Detect which cell encompasses the target text, then output its [x, y] center coordinate. 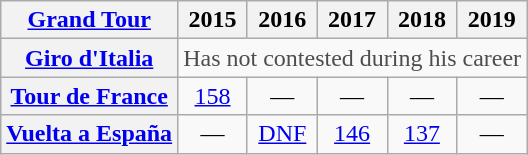
Grand Tour [90, 20]
137 [422, 134]
158 [213, 96]
Has not contested during his career [352, 58]
146 [352, 134]
Giro d'Italia [90, 58]
2019 [492, 20]
2016 [282, 20]
Tour de France [90, 96]
2017 [352, 20]
Vuelta a España [90, 134]
2015 [213, 20]
2018 [422, 20]
DNF [282, 134]
